Pinpoint the cell where the given text exists, returning its (x, y) midpoint coordinate. 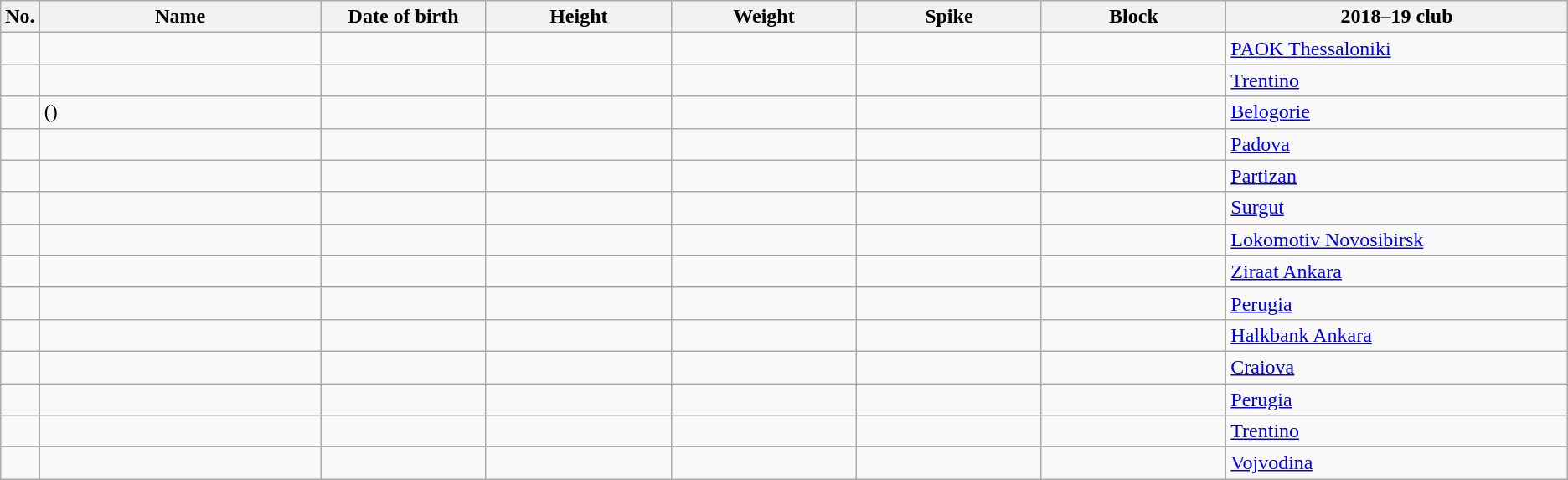
Craiova (1397, 367)
Partizan (1397, 176)
Padova (1397, 144)
Spike (950, 17)
Name (180, 17)
Ziraat Ankara (1397, 271)
Date of birth (404, 17)
Weight (764, 17)
Height (578, 17)
Block (1134, 17)
() (180, 112)
Surgut (1397, 208)
2018–19 club (1397, 17)
Halkbank Ankara (1397, 335)
No. (20, 17)
Vojvodina (1397, 463)
PAOK Thessaloniki (1397, 49)
Belogorie (1397, 112)
Lokomotiv Novosibirsk (1397, 240)
